Pinpoint the cell where the given text exists, returning its (X, Y) midpoint coordinate. 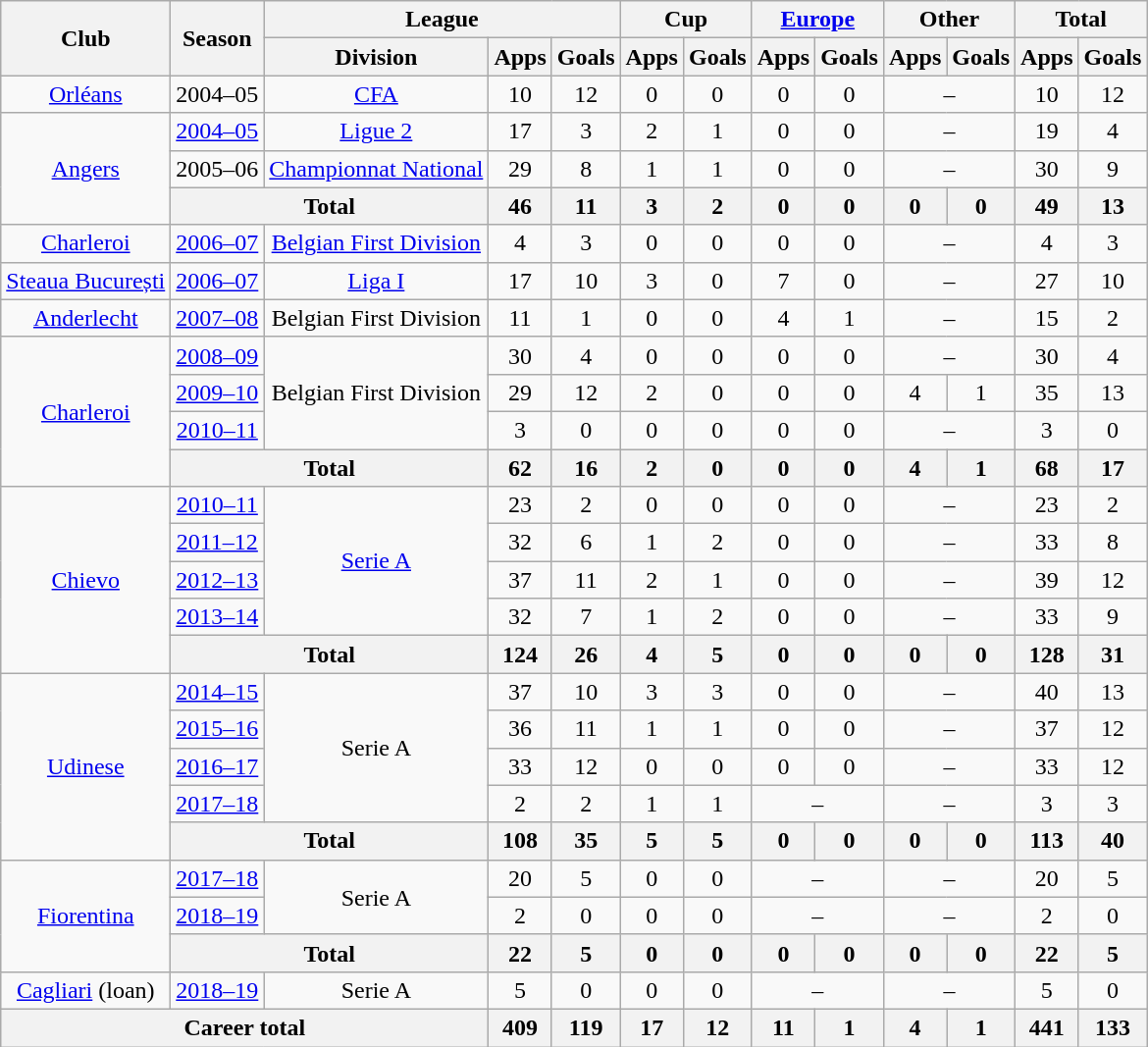
CFA (377, 94)
Steaua București (86, 281)
19 (1047, 131)
Cup (686, 20)
Europe (817, 20)
2014–15 (218, 692)
46 (520, 206)
2011–12 (218, 543)
Career total (245, 1027)
2009–10 (218, 393)
2008–09 (218, 355)
Anderlecht (86, 318)
409 (520, 1027)
Cagliari (loan) (86, 990)
441 (1047, 1027)
Other (949, 20)
36 (520, 729)
39 (1047, 580)
Season (218, 38)
113 (1047, 841)
Fiorentina (86, 916)
Orléans (86, 94)
124 (520, 654)
15 (1047, 318)
2007–08 (218, 318)
League (442, 20)
16 (586, 468)
2012–13 (218, 580)
2016–17 (218, 766)
27 (1047, 281)
62 (520, 468)
2013–14 (218, 617)
6 (586, 543)
31 (1113, 654)
2005–06 (218, 169)
119 (586, 1027)
Angers (86, 169)
128 (1047, 654)
Division (377, 57)
Chievo (86, 580)
Ligue 2 (377, 131)
Udinese (86, 766)
49 (1047, 206)
Liga I (377, 281)
68 (1047, 468)
26 (586, 654)
2015–16 (218, 729)
108 (520, 841)
133 (1113, 1027)
Club (86, 38)
Championnat National (377, 169)
